Find where the given text appears and provide that cell's center as [X, Y] coordinate. 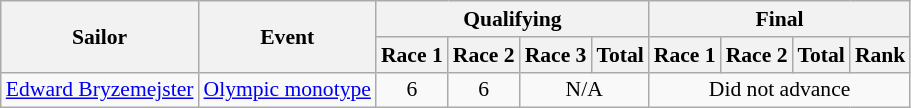
Race 3 [556, 55]
Olympic monotype [286, 90]
N/A [584, 90]
Did not advance [780, 90]
Edward Bryzemejster [100, 90]
Sailor [100, 36]
Final [780, 19]
Rank [880, 55]
Event [286, 36]
Qualifying [512, 19]
